Provide the (X, Y) coordinate of the cell's center where the given text is located.  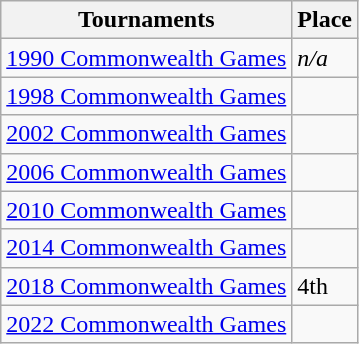
2014 Commonwealth Games (146, 248)
Place (325, 20)
Tournaments (146, 20)
2018 Commonwealth Games (146, 286)
2022 Commonwealth Games (146, 324)
2002 Commonwealth Games (146, 134)
n/a (325, 58)
1990 Commonwealth Games (146, 58)
2010 Commonwealth Games (146, 210)
1998 Commonwealth Games (146, 96)
2006 Commonwealth Games (146, 172)
4th (325, 286)
